Return the (X, Y) coordinate for the center point of the cell that contains the specified text.  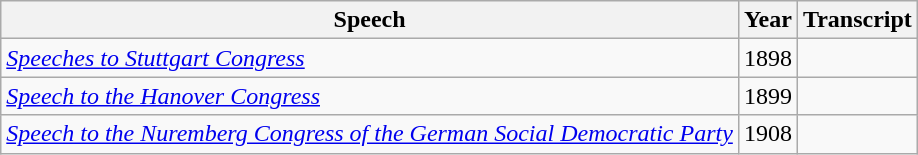
Speech to the Nuremberg Congress of the German Social Democratic Party (370, 134)
Speech (370, 20)
Speeches to Stuttgart Congress (370, 58)
1908 (768, 134)
Transcript (857, 20)
1898 (768, 58)
1899 (768, 96)
Year (768, 20)
Speech to the Hanover Congress (370, 96)
